Output the [X, Y] coordinate of the center of the cell containing the given text.  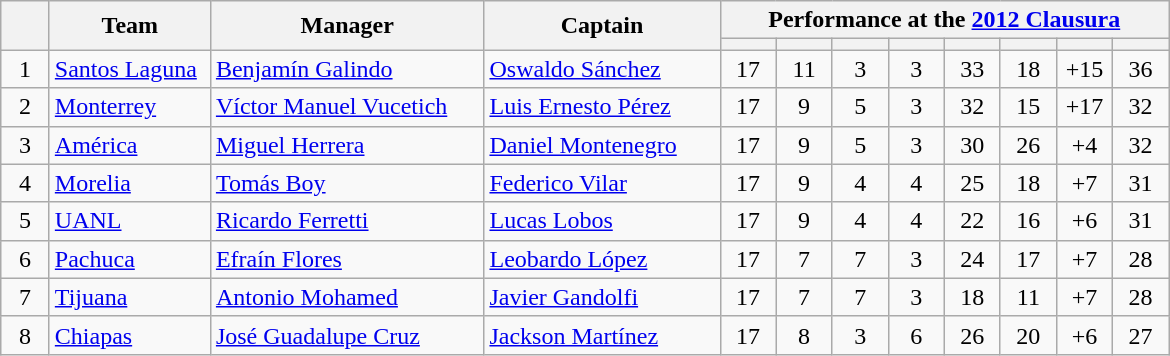
Luis Ernesto Pérez [602, 107]
15 [1028, 107]
Miguel Herrera [347, 145]
33 [972, 69]
Jackson Martínez [602, 335]
Javier Gandolfi [602, 297]
Oswaldo Sánchez [602, 69]
36 [1140, 69]
Lucas Lobos [602, 221]
16 [1028, 221]
Tomás Boy [347, 183]
Ricardo Ferretti [347, 221]
Benjamín Galindo [347, 69]
2 [26, 107]
Manager [347, 26]
Federico Vilar [602, 183]
+17 [1084, 107]
Chiapas [130, 335]
José Guadalupe Cruz [347, 335]
22 [972, 221]
Team [130, 26]
20 [1028, 335]
Pachuca [130, 259]
+4 [1084, 145]
Tijuana [130, 297]
Víctor Manuel Vucetich [347, 107]
1 [26, 69]
Daniel Montenegro [602, 145]
25 [972, 183]
América [130, 145]
UANL [130, 221]
30 [972, 145]
Performance at the 2012 Clausura [944, 20]
Efraín Flores [347, 259]
Captain [602, 26]
24 [972, 259]
Santos Laguna [130, 69]
Antonio Mohamed [347, 297]
+15 [1084, 69]
27 [1140, 335]
Morelia [130, 183]
Leobardo López [602, 259]
Monterrey [130, 107]
